Output the [x, y] coordinate of the center of the cell containing the given text.  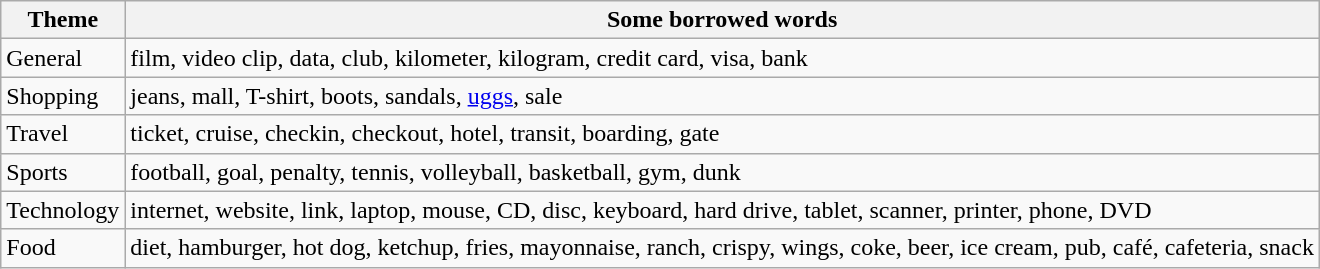
Sports [63, 172]
Food [63, 248]
Some borrowed words [722, 20]
jeans, mall, T-shirt, boots, sandals, uggs, sale [722, 96]
General [63, 58]
football, goal, penalty, tennis, volleyball, basketball, gym, dunk [722, 172]
Technology [63, 210]
diet, hamburger, hot dog, ketchup, fries, mayonnaise, ranch, crispy, wings, coke, beer, ice cream, pub, café, cafeteria, snack [722, 248]
Travel [63, 134]
internet, website, link, laptop, mouse, CD, disc, keyboard, hard drive, tablet, scanner, printer, phone, DVD [722, 210]
film, video clip, data, club, kilometer, kilogram, credit card, visa, bank [722, 58]
Shopping [63, 96]
ticket, cruise, checkin, checkout, hotel, transit, boarding, gate [722, 134]
Theme [63, 20]
